Determine the (X, Y) coordinate at the center of the cell enclosing the given text.  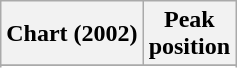
Peakposition (189, 34)
Chart (2002) (72, 34)
